Capture the cell that displays the provided text and extract its (X, Y) central coordinate. 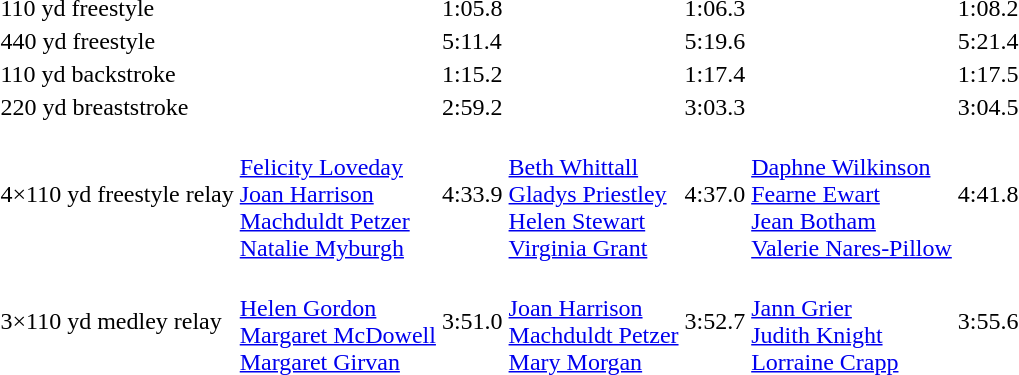
Daphne WilkinsonFearne EwartJean BothamValerie Nares-Pillow (852, 194)
Beth WhittallGladys PriestleyHelen StewartVirginia Grant (594, 194)
2:59.2 (472, 107)
4:37.0 (715, 194)
5:11.4 (472, 41)
5:19.6 (715, 41)
Felicity LovedayJoan HarrisonMachduldt PetzerNatalie Myburgh (338, 194)
3:03.3 (715, 107)
1:17.4 (715, 74)
1:15.2 (472, 74)
4:33.9 (472, 194)
